Provide the (x, y) coordinate of the cell's center where the given text is located.  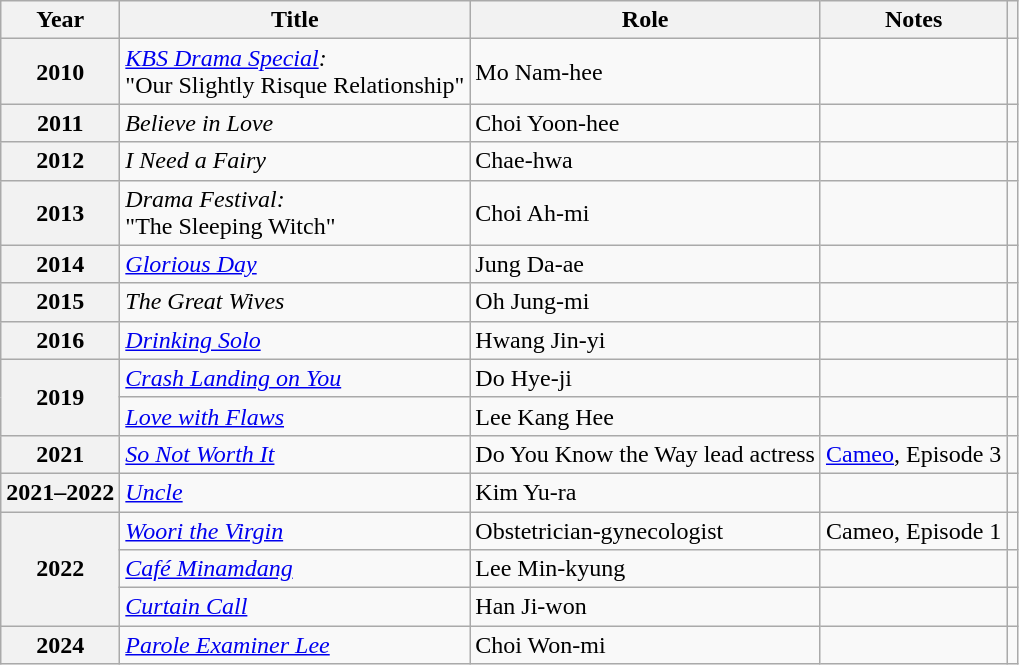
I Need a Fairy (295, 161)
2019 (60, 397)
Lee Kang Hee (646, 416)
Oh Jung-mi (646, 302)
2012 (60, 161)
Role (646, 20)
Kim Yu-ra (646, 492)
Curtain Call (295, 607)
Do Hye-ji (646, 378)
Do You Know the Way lead actress (646, 454)
Mo Nam-hee (646, 72)
KBS Drama Special:"Our Slightly Risque Relationship" (295, 72)
2016 (60, 340)
Choi Ah-mi (646, 212)
Title (295, 20)
Believe in Love (295, 123)
Parole Examiner Lee (295, 645)
Notes (913, 20)
Crash Landing on You (295, 378)
Hwang Jin-yi (646, 340)
2022 (60, 569)
Drama Festival:"The Sleeping Witch" (295, 212)
2011 (60, 123)
So Not Worth It (295, 454)
The Great Wives (295, 302)
2021 (60, 454)
Chae-hwa (646, 161)
Year (60, 20)
Cameo, Episode 3 (913, 454)
2015 (60, 302)
Love with Flaws (295, 416)
2010 (60, 72)
Uncle (295, 492)
2021–2022 (60, 492)
Choi Yoon-hee (646, 123)
Han Ji-won (646, 607)
Woori the Virgin (295, 531)
2024 (60, 645)
Lee Min-kyung (646, 569)
Choi Won-mi (646, 645)
2013 (60, 212)
Obstetrician-gynecologist (646, 531)
Drinking Solo (295, 340)
Cameo, Episode 1 (913, 531)
Jung Da-ae (646, 264)
Café Minamdang (295, 569)
Glorious Day (295, 264)
2014 (60, 264)
